Detect which cell encompasses the target text, then output its (x, y) center coordinate. 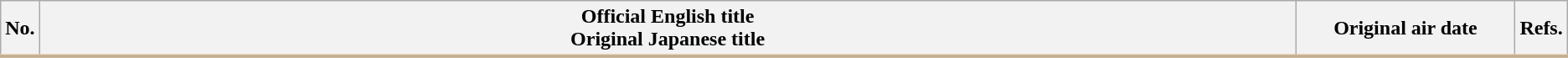
Original air date (1406, 29)
Refs. (1541, 29)
Official English title Original Japanese title (668, 29)
No. (20, 29)
